Identify which cell holds the provided text, then report its [X, Y] central coordinate. 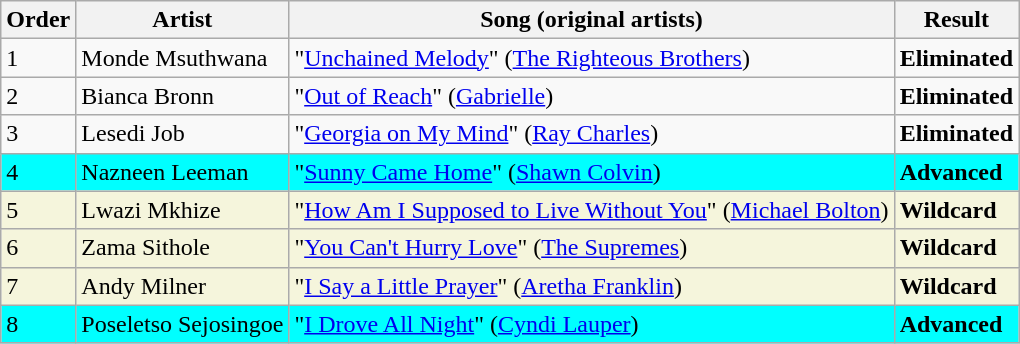
Lesedi Job [182, 134]
"Out of Reach" (Gabrielle) [592, 96]
"You Can't Hurry Love" (The Supremes) [592, 248]
Nazneen Leeman [182, 172]
"Unchained Melody" (The Righteous Brothers) [592, 58]
4 [38, 172]
Zama Sithole [182, 248]
2 [38, 96]
"Georgia on My Mind" (Ray Charles) [592, 134]
1 [38, 58]
Order [38, 20]
3 [38, 134]
Andy Milner [182, 286]
Song (original artists) [592, 20]
6 [38, 248]
Poseletso Sejosingoe [182, 324]
Monde Msuthwana [182, 58]
"How Am I Supposed to Live Without You" (Michael Bolton) [592, 210]
Bianca Bronn [182, 96]
Result [956, 20]
7 [38, 286]
5 [38, 210]
"I Drove All Night" (Cyndi Lauper) [592, 324]
Artist [182, 20]
8 [38, 324]
"I Say a Little Prayer" (Aretha Franklin) [592, 286]
Lwazi Mkhize [182, 210]
"Sunny Came Home" (Shawn Colvin) [592, 172]
